From the cell containing the given text, extract its center point as (x, y) coordinate. 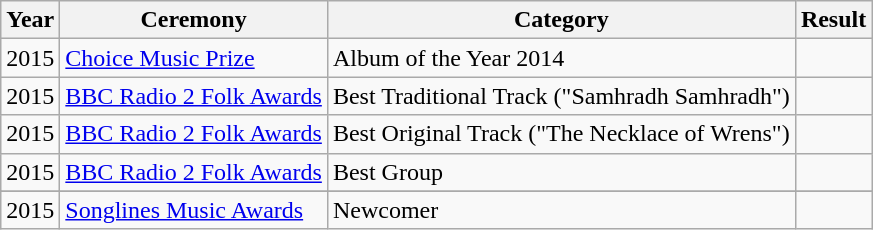
Best Group (561, 172)
Best Original Track ("The Necklace of Wrens") (561, 134)
Album of the Year 2014 (561, 58)
Category (561, 20)
Ceremony (194, 20)
Newcomer (561, 210)
Songlines Music Awards (194, 210)
Best Traditional Track ("Samhradh Samhradh") (561, 96)
Year (30, 20)
Result (833, 20)
Choice Music Prize (194, 58)
